Scan for the cell matching the given text and deliver its (X, Y) coordinate at center. 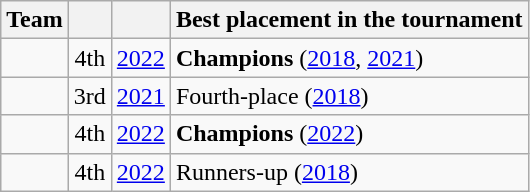
Champions (2018, 2021) (349, 58)
Best placement in the tournament (349, 20)
2021 (140, 96)
Fourth-place (2018) (349, 96)
Team (35, 20)
Runners-up (2018) (349, 172)
3rd (90, 96)
Champions (2022) (349, 134)
